Scan for the cell matching the given text and deliver its (X, Y) coordinate at center. 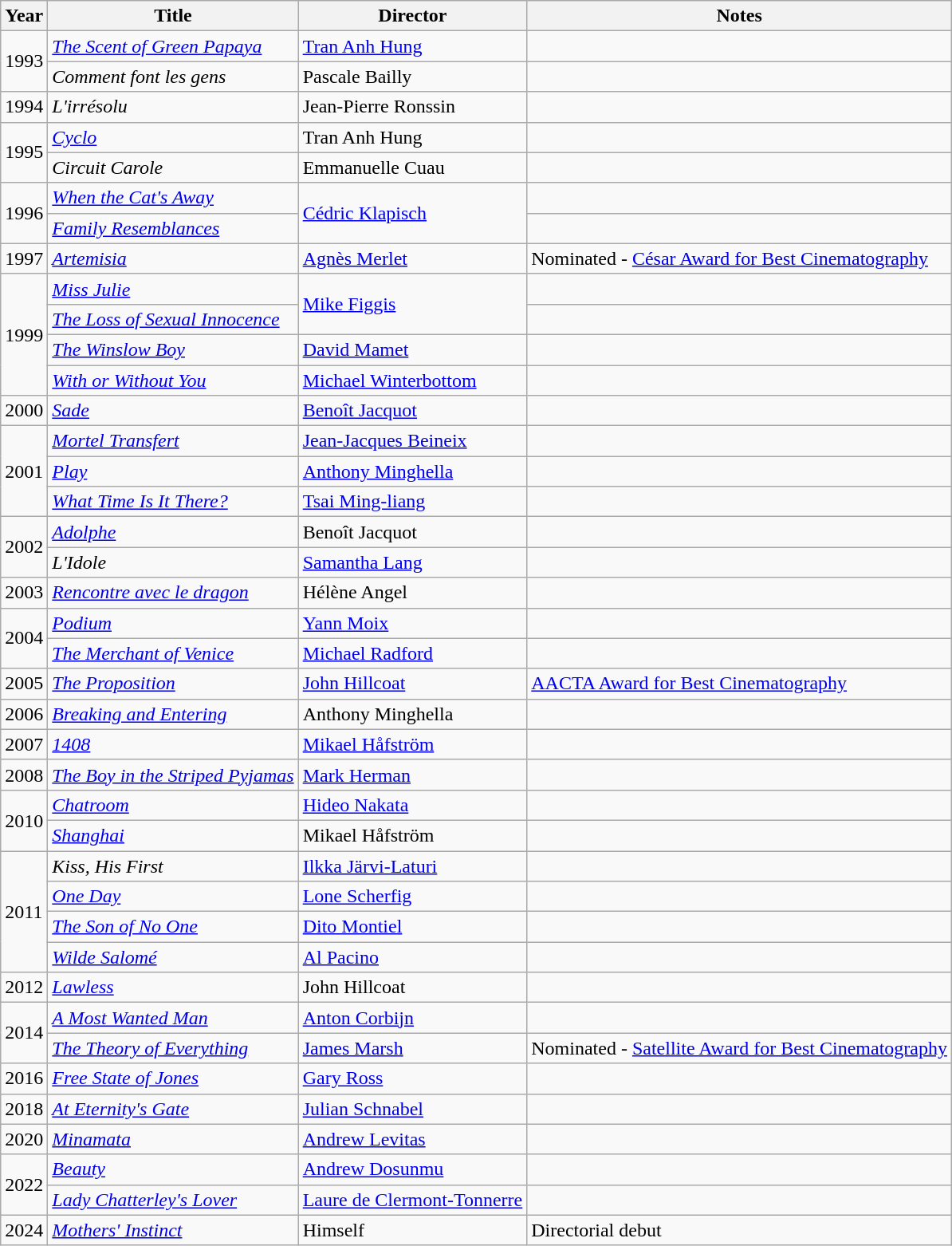
Rencontre avec le dragon (173, 593)
Jean-Jacques Beineix (413, 441)
L'Idole (173, 562)
2004 (24, 638)
James Marsh (413, 1048)
Play (173, 471)
The Winslow Boy (173, 349)
Chatroom (173, 805)
Yann Moix (413, 623)
Mothers' Instinct (173, 1230)
Podium (173, 623)
1995 (24, 152)
Adolphe (173, 532)
Hideo Nakata (413, 805)
Mike Figgis (413, 304)
Breaking and Entering (173, 714)
Sade (173, 411)
Mark Herman (413, 775)
At Eternity's Gate (173, 1109)
Al Pacino (413, 957)
The Loss of Sexual Innocence (173, 319)
Andrew Levitas (413, 1139)
One Day (173, 897)
Beauty (173, 1169)
Laure de Clermont-Tonnerre (413, 1200)
The Scent of Green Papaya (173, 46)
2000 (24, 411)
Circuit Carole (173, 168)
2024 (24, 1230)
Miss Julie (173, 289)
A Most Wanted Man (173, 1018)
Nominated - Satellite Award for Best Cinematography (740, 1048)
The Merchant of Venice (173, 653)
1996 (24, 213)
Director (413, 16)
Title (173, 16)
2008 (24, 775)
Jean-Pierre Ronssin (413, 107)
1994 (24, 107)
1993 (24, 61)
Himself (413, 1230)
2011 (24, 911)
Kiss, His First (173, 865)
Comment font les gens (173, 77)
Hélène Angel (413, 593)
2001 (24, 471)
The Boy in the Striped Pyjamas (173, 775)
2016 (24, 1078)
2018 (24, 1109)
Michael Winterbottom (413, 381)
Agnès Merlet (413, 258)
Tsai Ming-liang (413, 502)
2003 (24, 593)
Year (24, 16)
Samantha Lang (413, 562)
Lady Chatterley's Lover (173, 1200)
Michael Radford (413, 653)
2005 (24, 684)
L'irrésolu (173, 107)
The Theory of Everything (173, 1048)
David Mamet (413, 349)
Cyclo (173, 137)
2010 (24, 820)
1408 (173, 744)
2007 (24, 744)
Notes (740, 16)
Mortel Transfert (173, 441)
Directorial debut (740, 1230)
Lawless (173, 988)
Nominated - César Award for Best Cinematography (740, 258)
2020 (24, 1139)
AACTA Award for Best Cinematography (740, 684)
Emmanuelle Cuau (413, 168)
The Son of No One (173, 927)
Cédric Klapisch (413, 213)
1999 (24, 334)
2012 (24, 988)
When the Cat's Away (173, 198)
The Proposition (173, 684)
Minamata (173, 1139)
Free State of Jones (173, 1078)
2022 (24, 1185)
Gary Ross (413, 1078)
Ilkka Järvi-Laturi (413, 865)
Julian Schnabel (413, 1109)
Anton Corbijn (413, 1018)
2006 (24, 714)
1997 (24, 258)
2002 (24, 547)
Family Resemblances (173, 228)
Shanghai (173, 835)
What Time Is It There? (173, 502)
Pascale Bailly (413, 77)
Andrew Dosunmu (413, 1169)
Lone Scherfig (413, 897)
2014 (24, 1033)
Dito Montiel (413, 927)
Artemisia (173, 258)
Wilde Salomé (173, 957)
With or Without You (173, 381)
